Search for the cell housing the specified text and yield its (x, y) center coordinate. 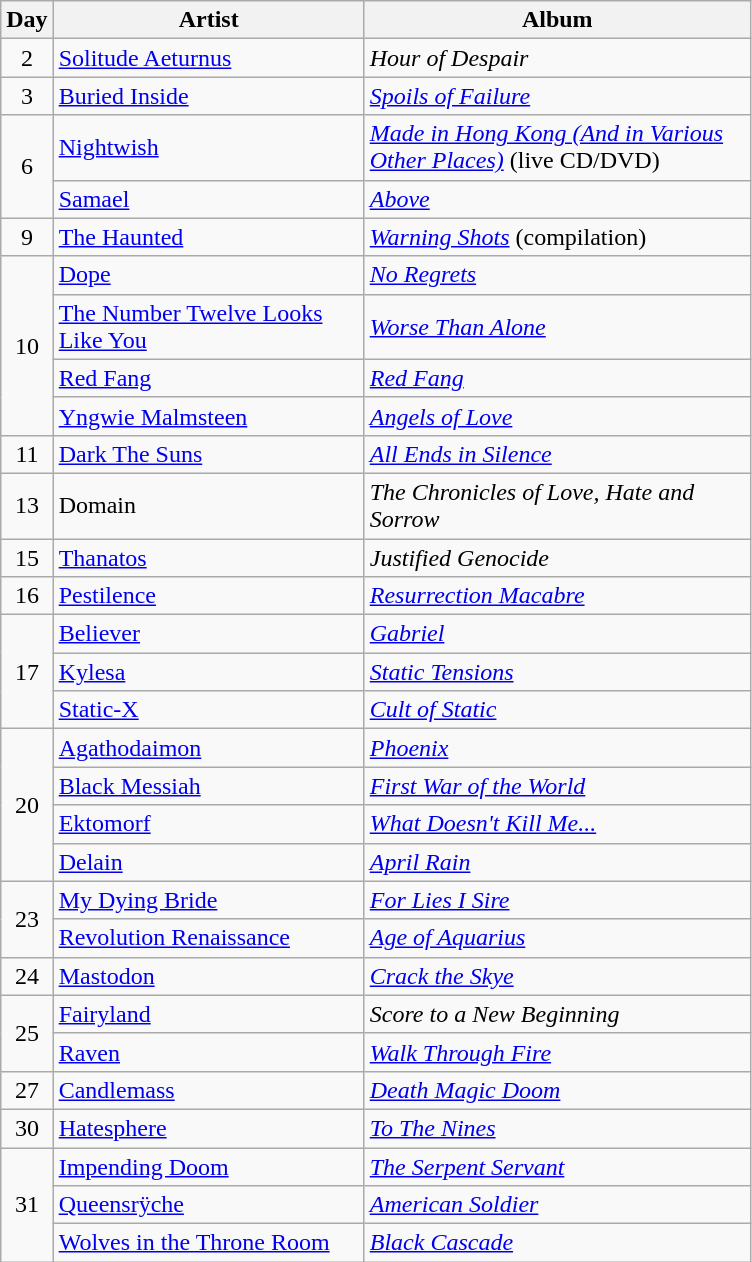
16 (27, 596)
Artist (208, 20)
Impending Doom (208, 1167)
Above (557, 199)
The Haunted (208, 237)
Wolves in the Throne Room (208, 1243)
Agathodaimon (208, 748)
Walk Through Fire (557, 1052)
11 (27, 454)
Spoils of Failure (557, 96)
Hour of Despair (557, 58)
Yngwie Malmsteen (208, 416)
Ektomorf (208, 824)
27 (27, 1090)
Resurrection Macabre (557, 596)
23 (27, 919)
Angels of Love (557, 416)
Worse Than Alone (557, 326)
Score to a New Beginning (557, 1014)
Candlemass (208, 1090)
2 (27, 58)
24 (27, 976)
Black Cascade (557, 1243)
Thanatos (208, 557)
10 (27, 346)
15 (27, 557)
Pestilence (208, 596)
Album (557, 20)
Age of Aquarius (557, 938)
Warning Shots (compilation) (557, 237)
Mastodon (208, 976)
My Dying Bride (208, 900)
Delain (208, 862)
Buried Inside (208, 96)
For Lies I Sire (557, 900)
30 (27, 1128)
Crack the Skye (557, 976)
Black Messiah (208, 786)
9 (27, 237)
Raven (208, 1052)
Queensrÿche (208, 1205)
17 (27, 672)
Day (27, 20)
The Serpent Servant (557, 1167)
Nightwish (208, 148)
Kylesa (208, 672)
American Soldier (557, 1205)
Static-X (208, 710)
First War of the World (557, 786)
Fairyland (208, 1014)
April Rain (557, 862)
6 (27, 166)
3 (27, 96)
Made in Hong Kong (And in Various Other Places) (live CD/DVD) (557, 148)
Domain (208, 506)
Static Tensions (557, 672)
Phoenix (557, 748)
31 (27, 1205)
Believer (208, 634)
Justified Genocide (557, 557)
The Chronicles of Love, Hate and Sorrow (557, 506)
No Regrets (557, 275)
Samael (208, 199)
Revolution Renaissance (208, 938)
Dark The Suns (208, 454)
Gabriel (557, 634)
Dope (208, 275)
The Number Twelve Looks Like You (208, 326)
Hatesphere (208, 1128)
Solitude Aeturnus (208, 58)
20 (27, 805)
13 (27, 506)
What Doesn't Kill Me... (557, 824)
Death Magic Doom (557, 1090)
All Ends in Silence (557, 454)
25 (27, 1033)
Cult of Static (557, 710)
To The Nines (557, 1128)
